Identify which cell holds the provided text, then report its [x, y] central coordinate. 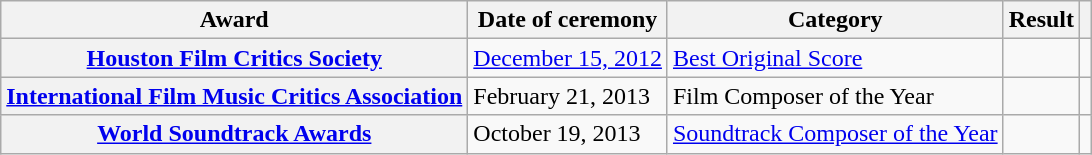
Houston Film Critics Society [234, 58]
Category [835, 20]
Best Original Score [835, 58]
October 19, 2013 [568, 134]
December 15, 2012 [568, 58]
World Soundtrack Awards [234, 134]
Film Composer of the Year [835, 96]
Award [234, 20]
February 21, 2013 [568, 96]
International Film Music Critics Association [234, 96]
Soundtrack Composer of the Year [835, 134]
Date of ceremony [568, 20]
Result [1041, 20]
